Locate the cell with the specified text and output its [x, y] center coordinate. 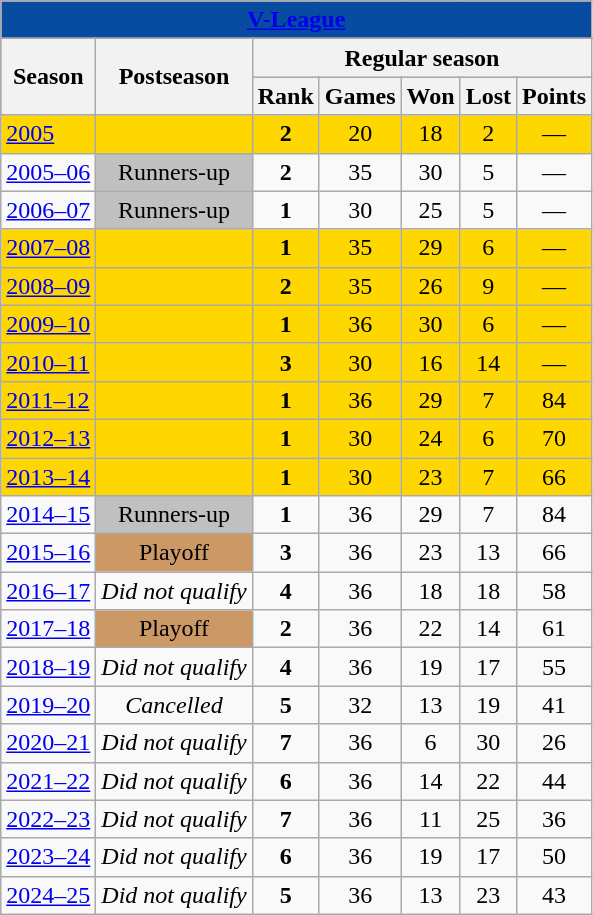
Regular season [422, 58]
70 [554, 438]
2008–09 [48, 286]
2024–25 [48, 895]
Postseason [174, 77]
2014–15 [48, 515]
2005 [48, 134]
55 [554, 667]
2018–19 [48, 667]
Lost [488, 96]
9 [488, 286]
V-League [296, 20]
16 [430, 362]
2011–12 [48, 400]
Season [48, 77]
Games [360, 96]
2023–24 [48, 857]
32 [360, 705]
2022–23 [48, 819]
2009–10 [48, 324]
Cancelled [174, 705]
20 [360, 134]
2010–11 [48, 362]
Points [554, 96]
2021–22 [48, 781]
58 [554, 591]
41 [554, 705]
2005–06 [48, 172]
43 [554, 895]
2007–08 [48, 248]
Won [430, 96]
2019–20 [48, 705]
61 [554, 629]
Rank [286, 96]
2020–21 [48, 743]
44 [554, 781]
2013–14 [48, 477]
24 [430, 438]
2015–16 [48, 553]
2006–07 [48, 210]
11 [430, 819]
2012–13 [48, 438]
50 [554, 857]
2016–17 [48, 591]
2017–18 [48, 629]
